Find where the given text appears and provide that cell's center as (x, y) coordinate. 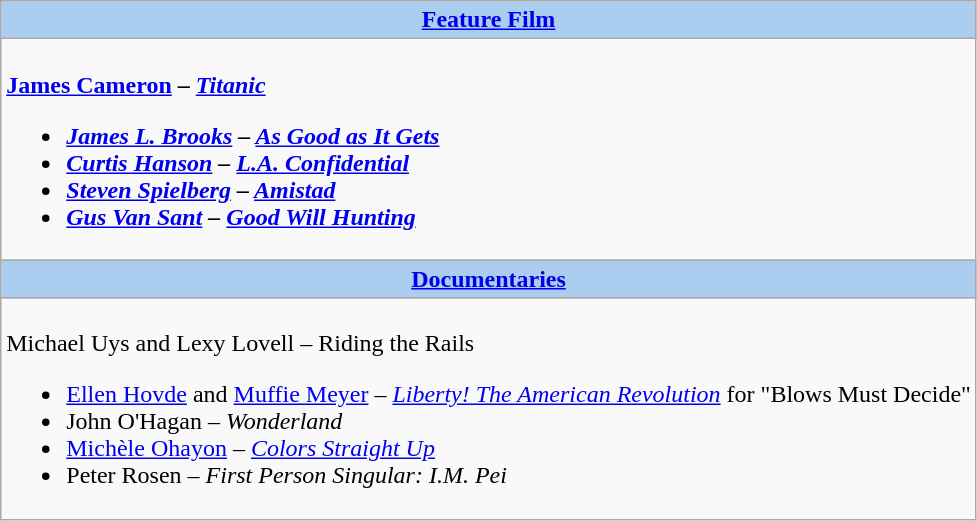
Documentaries (489, 279)
Feature Film (489, 20)
